Determine the [x, y] coordinate at the center of the cell enclosing the given text.  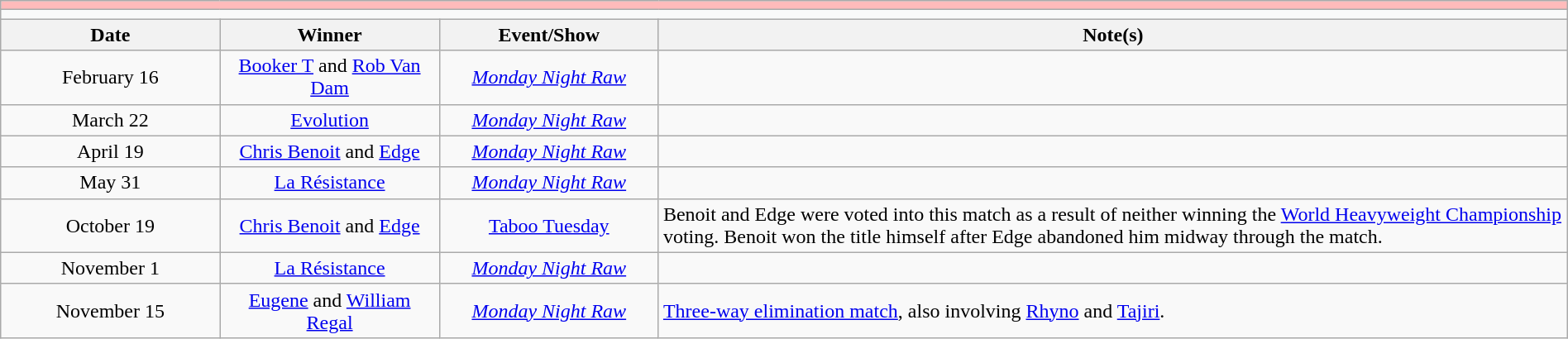
February 16 [111, 78]
May 31 [111, 183]
November 1 [111, 268]
October 19 [111, 225]
April 19 [111, 151]
Taboo Tuesday [549, 225]
Note(s) [1113, 35]
Date [111, 35]
Booker T and Rob Van Dam [329, 78]
Three-way elimination match, also involving Rhyno and Tajiri. [1113, 311]
March 22 [111, 120]
Evolution [329, 120]
Eugene and William Regal [329, 311]
Winner [329, 35]
November 15 [111, 311]
Event/Show [549, 35]
